Scan for the cell matching the given text and deliver its [X, Y] coordinate at center. 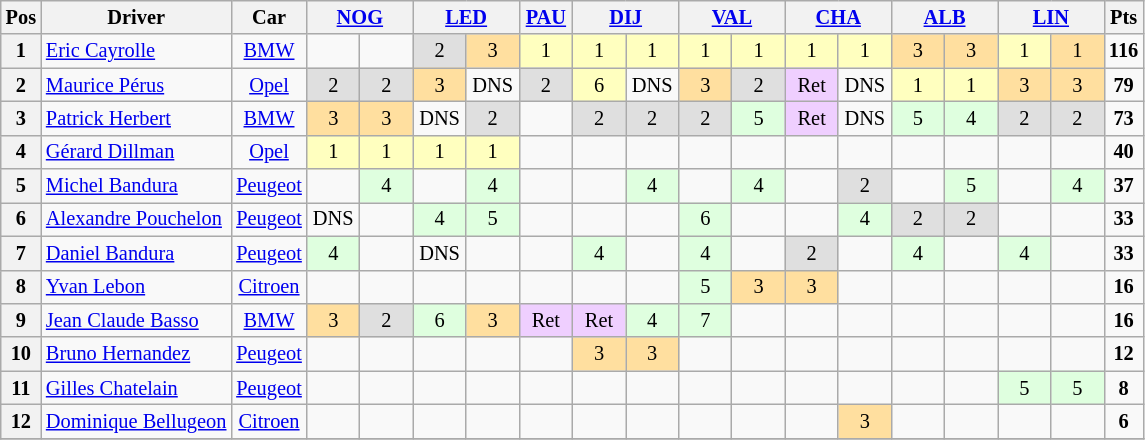
VAL [732, 17]
NOG [360, 17]
Gérard Dillman [136, 152]
Gilles Chatelain [136, 388]
Maurice Pérus [136, 85]
79 [1124, 85]
73 [1124, 118]
Dominique Bellugeon [136, 421]
ALB [944, 17]
Bruno Hernandez [136, 354]
11 [21, 388]
Alexandre Pouchelon [136, 219]
Pts [1124, 17]
116 [1124, 51]
PAU [546, 17]
LIN [1051, 17]
DIJ [625, 17]
Michel Bandura [136, 186]
Car [268, 17]
CHA [838, 17]
LED [466, 17]
Jean Claude Basso [136, 320]
Eric Cayrolle [136, 51]
Patrick Herbert [136, 118]
10 [21, 354]
40 [1124, 152]
9 [21, 320]
Pos [21, 17]
37 [1124, 186]
Yvan Lebon [136, 287]
Daniel Bandura [136, 253]
Driver [136, 17]
